Determine the (X, Y) coordinate at the center of the cell enclosing the given text.  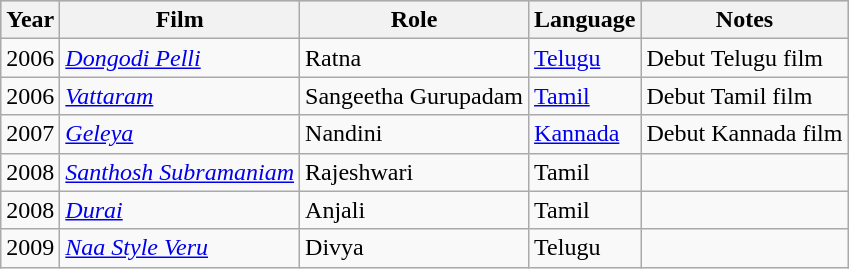
Language (585, 20)
Durai (180, 210)
Role (414, 20)
Divya (414, 248)
2007 (30, 134)
2009 (30, 248)
Debut Kannada film (744, 134)
Debut Tamil film (744, 96)
Kannada (585, 134)
Santhosh Subramaniam (180, 172)
Anjali (414, 210)
Vattaram (180, 96)
Film (180, 20)
Sangeetha Gurupadam (414, 96)
Rajeshwari (414, 172)
Naa Style Veru (180, 248)
Notes (744, 20)
Nandini (414, 134)
Ratna (414, 58)
Debut Telugu film (744, 58)
Dongodi Pelli (180, 58)
Geleya (180, 134)
Year (30, 20)
